Locate the cell with the specified text and output its [X, Y] center coordinate. 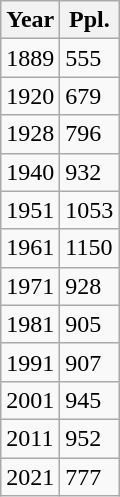
2021 [30, 477]
2001 [30, 400]
1150 [90, 248]
1961 [30, 248]
907 [90, 362]
928 [90, 286]
1928 [30, 134]
1920 [30, 96]
1951 [30, 210]
555 [90, 58]
1053 [90, 210]
1940 [30, 172]
Year [30, 20]
1889 [30, 58]
945 [90, 400]
777 [90, 477]
679 [90, 96]
1981 [30, 324]
1991 [30, 362]
796 [90, 134]
952 [90, 438]
2011 [30, 438]
Ppl. [90, 20]
1971 [30, 286]
905 [90, 324]
932 [90, 172]
